Return [X, Y] of the center of cell containing provided text 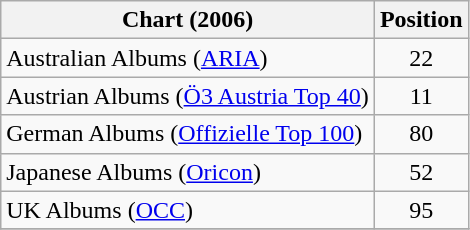
95 [421, 210]
80 [421, 134]
22 [421, 58]
UK Albums (OCC) [188, 210]
Japanese Albums (Oricon) [188, 172]
Position [421, 20]
52 [421, 172]
11 [421, 96]
Austrian Albums (Ö3 Austria Top 40) [188, 96]
Australian Albums (ARIA) [188, 58]
German Albums (Offizielle Top 100) [188, 134]
Chart (2006) [188, 20]
